Search for the cell housing the specified text and yield its (x, y) center coordinate. 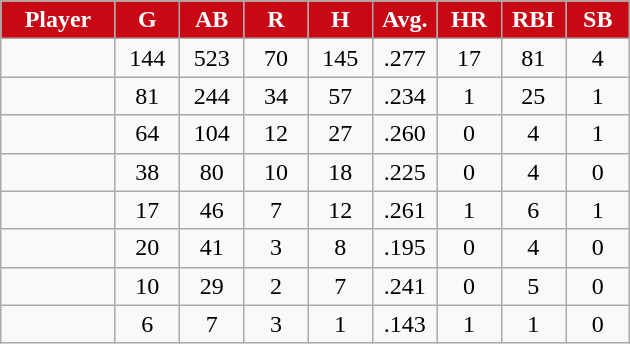
64 (147, 134)
46 (211, 210)
.234 (404, 96)
.261 (404, 210)
.241 (404, 286)
144 (147, 58)
2 (276, 286)
H (340, 20)
18 (340, 172)
SB (598, 20)
57 (340, 96)
HR (469, 20)
145 (340, 58)
244 (211, 96)
AB (211, 20)
Player (58, 20)
5 (533, 286)
G (147, 20)
20 (147, 248)
29 (211, 286)
41 (211, 248)
27 (340, 134)
34 (276, 96)
RBI (533, 20)
.195 (404, 248)
80 (211, 172)
38 (147, 172)
R (276, 20)
.143 (404, 324)
8 (340, 248)
70 (276, 58)
523 (211, 58)
.260 (404, 134)
.277 (404, 58)
Avg. (404, 20)
.225 (404, 172)
25 (533, 96)
104 (211, 134)
